Provide the [X, Y] coordinate of the cell's center where the given text is located.  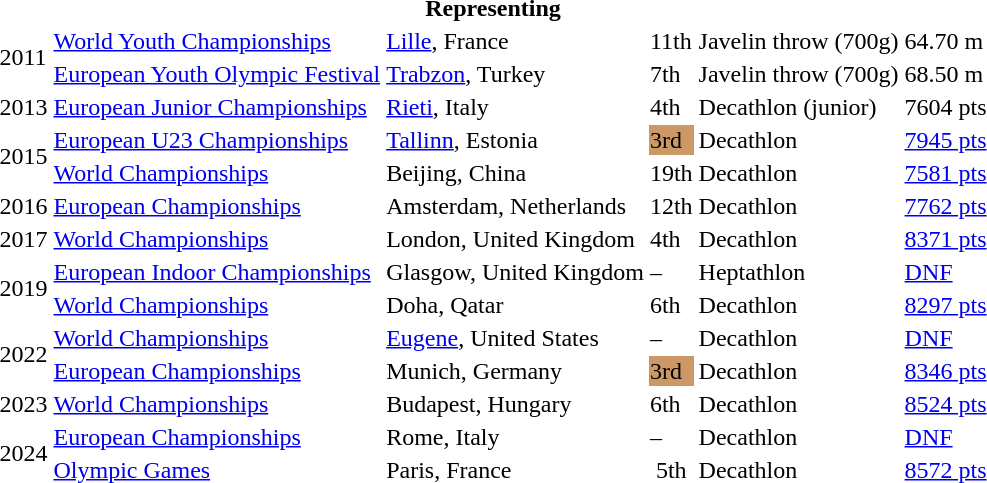
Heptathlon [798, 272]
European Indoor Championships [217, 272]
European Junior Championships [217, 107]
European U23 Championships [217, 140]
Rieti, Italy [516, 107]
Glasgow, United Kingdom [516, 272]
Eugene, United States [516, 338]
European Youth Olympic Festival [217, 74]
Lille, France [516, 41]
Trabzon, Turkey [516, 74]
19th [671, 173]
Budapest, Hungary [516, 404]
Doha, Qatar [516, 305]
Munich, Germany [516, 371]
11th [671, 41]
London, United Kingdom [516, 239]
Tallinn, Estonia [516, 140]
World Youth Championships [217, 41]
Amsterdam, Netherlands [516, 206]
Decathlon (junior) [798, 107]
12th [671, 206]
Rome, Italy [516, 437]
Beijing, China [516, 173]
7th [671, 74]
